Find where the given text appears and provide that cell's center as (X, Y) coordinate. 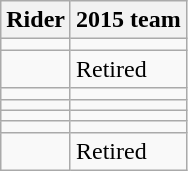
2015 team (128, 20)
Rider (36, 20)
